Output the (X, Y) coordinate of the center of the cell containing the given text.  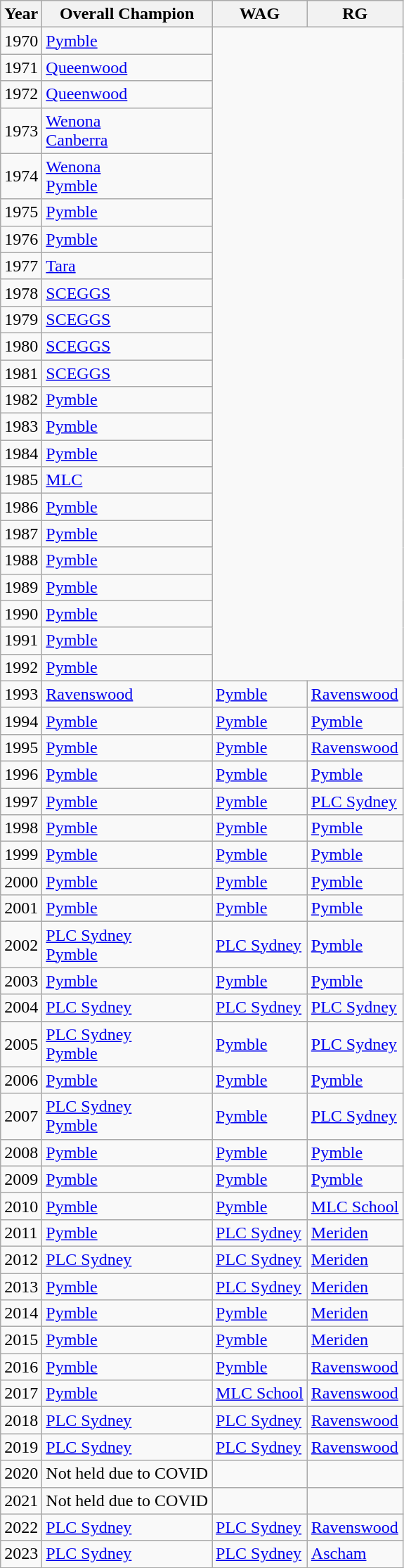
1978 (21, 293)
1999 (21, 855)
1971 (21, 68)
2011 (21, 1233)
2012 (21, 1259)
2018 (21, 1420)
1979 (21, 319)
WAG (260, 14)
2014 (21, 1313)
1973 (21, 131)
Overall Champion (127, 14)
2003 (21, 981)
1989 (21, 587)
2004 (21, 1008)
1996 (21, 774)
1985 (21, 480)
MLC (127, 480)
1972 (21, 94)
Tara (127, 266)
2008 (21, 1152)
2000 (21, 882)
2006 (21, 1080)
2002 (21, 945)
1977 (21, 266)
1983 (21, 427)
1974 (21, 176)
Year (21, 14)
2022 (21, 1527)
1976 (21, 239)
1992 (21, 667)
RG (355, 14)
2016 (21, 1367)
2007 (21, 1117)
1987 (21, 534)
1995 (21, 747)
2005 (21, 1043)
1990 (21, 614)
2009 (21, 1179)
1982 (21, 400)
1980 (21, 346)
1993 (21, 694)
2021 (21, 1500)
1997 (21, 801)
1998 (21, 828)
1994 (21, 721)
WenonaPymble (127, 176)
2013 (21, 1286)
2015 (21, 1340)
1984 (21, 454)
Wenona Canberra (127, 131)
1986 (21, 507)
2010 (21, 1206)
1981 (21, 373)
2017 (21, 1394)
1975 (21, 212)
2019 (21, 1447)
2023 (21, 1554)
1991 (21, 641)
1988 (21, 560)
Ascham (355, 1554)
1970 (21, 41)
2001 (21, 908)
2020 (21, 1474)
